Return the (X, Y) coordinate for the center point of the cell that contains the specified text.  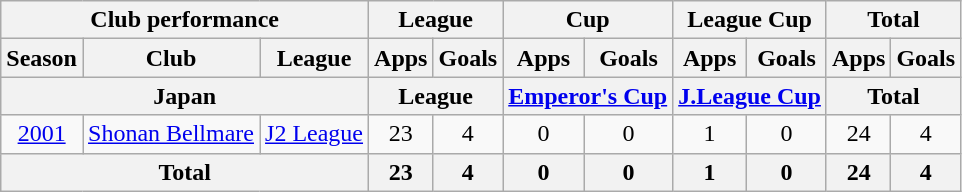
Club performance (185, 20)
Shonan Bellmare (170, 134)
Cup (588, 20)
J.League Cup (750, 96)
2001 (42, 134)
Season (42, 58)
Club (170, 58)
League Cup (750, 20)
Japan (185, 96)
J2 League (314, 134)
Emperor's Cup (588, 96)
